Return (X, Y) of the center of cell containing provided text 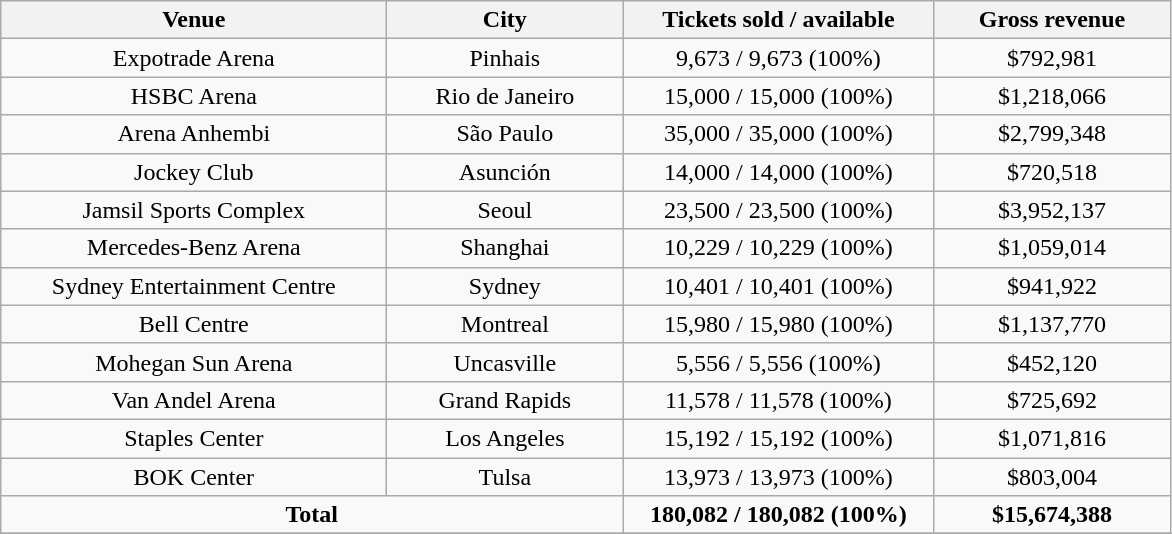
Total (312, 515)
$1,137,770 (1052, 324)
$941,922 (1052, 286)
$1,218,066 (1052, 96)
35,000 / 35,000 (100%) (778, 134)
City (505, 20)
11,578 / 11,578 (100%) (778, 400)
9,673 / 9,673 (100%) (778, 58)
Staples Center (194, 438)
$452,120 (1052, 362)
Jockey Club (194, 172)
Uncasville (505, 362)
15,192 / 15,192 (100%) (778, 438)
5,556 / 5,556 (100%) (778, 362)
14,000 / 14,000 (100%) (778, 172)
$725,692 (1052, 400)
Pinhais (505, 58)
HSBC Arena (194, 96)
23,500 / 23,500 (100%) (778, 210)
Asunción (505, 172)
Los Angeles (505, 438)
São Paulo (505, 134)
Jamsil Sports Complex (194, 210)
13,973 / 13,973 (100%) (778, 477)
Seoul (505, 210)
$2,799,348 (1052, 134)
Shanghai (505, 248)
$1,071,816 (1052, 438)
Tickets sold / available (778, 20)
Van Andel Arena (194, 400)
$1,059,014 (1052, 248)
Arena Anhembi (194, 134)
Bell Centre (194, 324)
Sydney Entertainment Centre (194, 286)
$720,518 (1052, 172)
Mohegan Sun Arena (194, 362)
$15,674,388 (1052, 515)
$803,004 (1052, 477)
Grand Rapids (505, 400)
Rio de Janeiro (505, 96)
10,401 / 10,401 (100%) (778, 286)
BOK Center (194, 477)
Expotrade Arena (194, 58)
Gross revenue (1052, 20)
Mercedes-Benz Arena (194, 248)
15,000 / 15,000 (100%) (778, 96)
Montreal (505, 324)
180,082 / 180,082 (100%) (778, 515)
15,980 / 15,980 (100%) (778, 324)
$3,952,137 (1052, 210)
Tulsa (505, 477)
Sydney (505, 286)
10,229 / 10,229 (100%) (778, 248)
Venue (194, 20)
$792,981 (1052, 58)
